Locate the cell with the specified text and output its (X, Y) center coordinate. 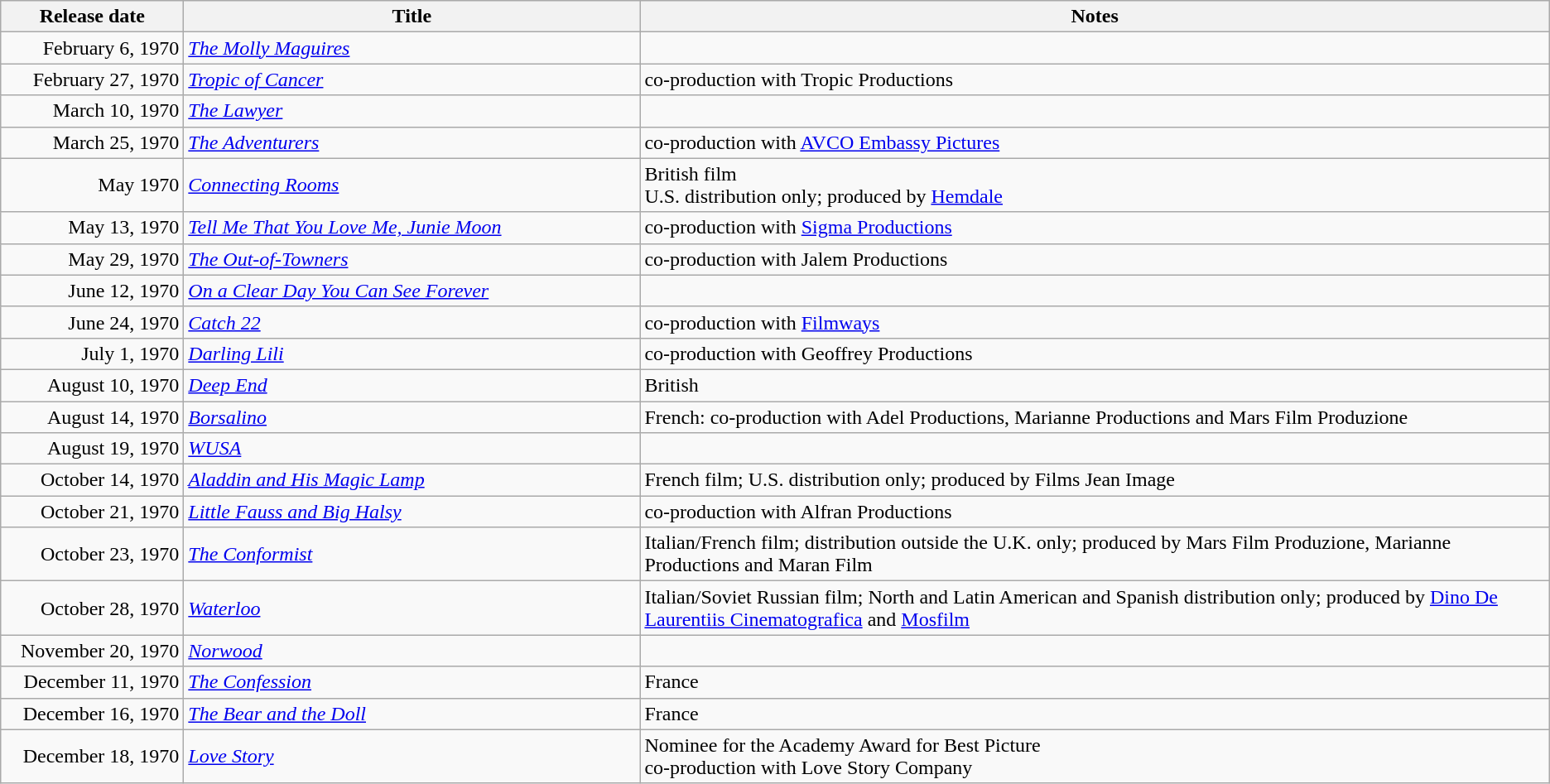
British (1095, 385)
Norwood (412, 651)
French: co-production with Adel Productions, Marianne Productions and Mars Film Produzione (1095, 416)
The Molly Maguires (412, 48)
Connecting Rooms (412, 185)
The Conformist (412, 555)
Darling Lili (412, 354)
June 24, 1970 (93, 322)
March 25, 1970 (93, 142)
Notes (1095, 17)
October 21, 1970 (93, 512)
Tropic of Cancer (412, 79)
Love Story (412, 757)
co-production with Geoffrey Productions (1095, 354)
Tell Me That You Love Me, Junie Moon (412, 228)
Nominee for the Academy Award for Best Pictureco-production with Love Story Company (1095, 757)
Italian/French film; distribution outside the U.K. only; produced by Mars Film Produzione, Marianne Productions and Maran Film (1095, 555)
December 11, 1970 (93, 682)
May 13, 1970 (93, 228)
Catch 22 (412, 322)
The Bear and the Doll (412, 714)
Borsalino (412, 416)
The Adventurers (412, 142)
Waterloo (412, 608)
Deep End (412, 385)
co-production with Filmways (1095, 322)
August 14, 1970 (93, 416)
July 1, 1970 (93, 354)
Aladdin and His Magic Lamp (412, 480)
co-production with Alfran Productions (1095, 512)
Title (412, 17)
October 14, 1970 (93, 480)
Italian/Soviet Russian film; North and Latin American and Spanish distribution only; produced by Dino De Laurentiis Cinematografica and Mosfilm (1095, 608)
French film; U.S. distribution only; produced by Films Jean Image (1095, 480)
November 20, 1970 (93, 651)
December 16, 1970 (93, 714)
co-production with Tropic Productions (1095, 79)
February 27, 1970 (93, 79)
December 18, 1970 (93, 757)
May 1970 (93, 185)
June 12, 1970 (93, 291)
co-production with Sigma Productions (1095, 228)
On a Clear Day You Can See Forever (412, 291)
The Lawyer (412, 111)
February 6, 1970 (93, 48)
March 10, 1970 (93, 111)
October 23, 1970 (93, 555)
August 19, 1970 (93, 449)
August 10, 1970 (93, 385)
The Confession (412, 682)
Little Fauss and Big Halsy (412, 512)
The Out-of-Towners (412, 259)
WUSA (412, 449)
October 28, 1970 (93, 608)
co-production with Jalem Productions (1095, 259)
co-production with AVCO Embassy Pictures (1095, 142)
Release date (93, 17)
May 29, 1970 (93, 259)
British filmU.S. distribution only; produced by Hemdale (1095, 185)
